Find where the given text appears and provide that cell's center as (X, Y) coordinate. 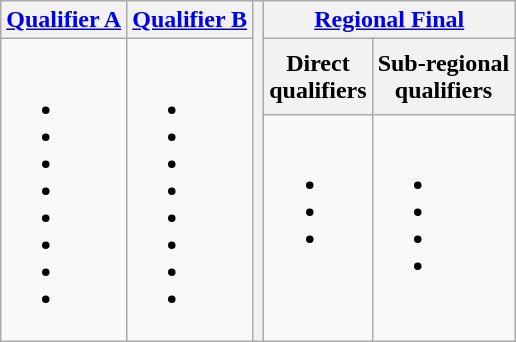
Sub-regionalqualifiers (444, 77)
Qualifier B (190, 20)
Regional Final (390, 20)
Directqualifiers (318, 77)
Qualifier A (64, 20)
